Provide the (X, Y) coordinate of the cell's center where the given text is located.  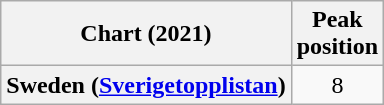
8 (337, 85)
Sweden (Sverigetopplistan) (146, 85)
Chart (2021) (146, 34)
Peakposition (337, 34)
